Detect which cell encompasses the target text, then output its (x, y) center coordinate. 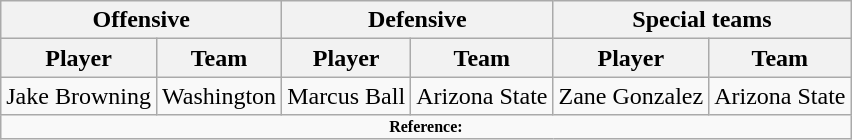
Offensive (142, 20)
Zane Gonzalez (631, 96)
Reference: (426, 127)
Washington (218, 96)
Marcus Ball (346, 96)
Defensive (418, 20)
Jake Browning (79, 96)
Special teams (702, 20)
